Return (X, Y) of the center of cell containing provided text 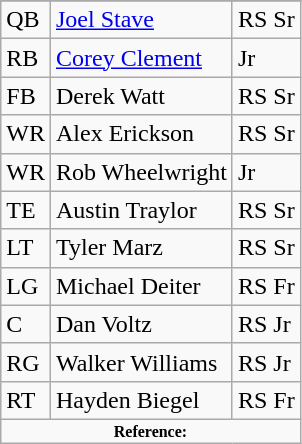
Reference: (150, 431)
LT (26, 248)
FB (26, 96)
Joel Stave (141, 20)
TE (26, 210)
Walker Williams (141, 362)
LG (26, 286)
RG (26, 362)
Corey Clement (141, 58)
Austin Traylor (141, 210)
Tyler Marz (141, 248)
Rob Wheelwright (141, 172)
Dan Voltz (141, 324)
RT (26, 400)
Hayden Biegel (141, 400)
Derek Watt (141, 96)
RB (26, 58)
C (26, 324)
Alex Erickson (141, 134)
Michael Deiter (141, 286)
QB (26, 20)
